Locate the cell with the specified text and output its (x, y) center coordinate. 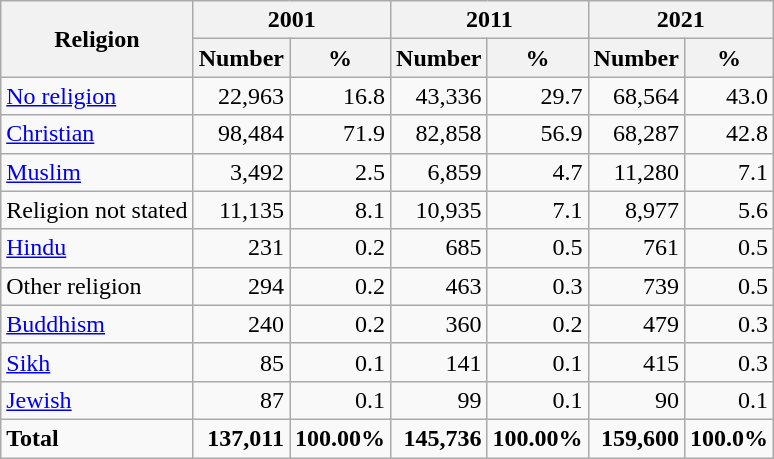
Muslim (97, 172)
141 (439, 362)
145,736 (439, 438)
82,858 (439, 134)
No religion (97, 96)
8.1 (340, 210)
Religion not stated (97, 210)
2021 (680, 20)
8,977 (636, 210)
16.8 (340, 96)
463 (439, 286)
85 (241, 362)
137,011 (241, 438)
43.0 (728, 96)
Hindu (97, 248)
294 (241, 286)
42.8 (728, 134)
2.5 (340, 172)
2001 (292, 20)
100.0% (728, 438)
761 (636, 248)
10,935 (439, 210)
Christian (97, 134)
3,492 (241, 172)
360 (439, 324)
29.7 (538, 96)
68,287 (636, 134)
5.6 (728, 210)
4.7 (538, 172)
685 (439, 248)
159,600 (636, 438)
240 (241, 324)
22,963 (241, 96)
90 (636, 400)
Buddhism (97, 324)
71.9 (340, 134)
11,280 (636, 172)
231 (241, 248)
Religion (97, 39)
2011 (490, 20)
98,484 (241, 134)
Total (97, 438)
56.9 (538, 134)
739 (636, 286)
6,859 (439, 172)
415 (636, 362)
99 (439, 400)
87 (241, 400)
Sikh (97, 362)
68,564 (636, 96)
Jewish (97, 400)
43,336 (439, 96)
11,135 (241, 210)
479 (636, 324)
Other religion (97, 286)
